Pinpoint the cell where the given text exists, returning its [x, y] midpoint coordinate. 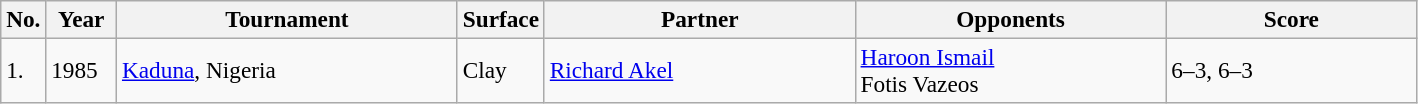
Clay [500, 70]
Surface [500, 19]
No. [24, 19]
Score [1292, 19]
Richard Akel [700, 70]
6–3, 6–3 [1292, 70]
Partner [700, 19]
Opponents [1010, 19]
Tournament [288, 19]
Kaduna, Nigeria [288, 70]
1. [24, 70]
Haroon Ismail Fotis Vazeos [1010, 70]
Year [82, 19]
1985 [82, 70]
